Find where the given text appears and provide that cell's center as (X, Y) coordinate. 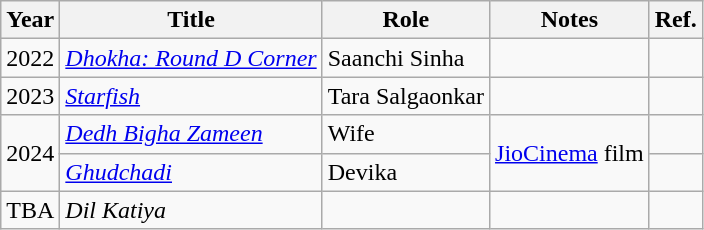
Dhokha: Round D Corner (191, 58)
Starfish (191, 96)
Year (30, 20)
Dil Katiya (191, 210)
JioCinema film (570, 153)
Devika (406, 172)
Notes (570, 20)
2022 (30, 58)
Title (191, 20)
Role (406, 20)
Saanchi Sinha (406, 58)
Ref. (676, 20)
Dedh Bigha Zameen (191, 134)
Wife (406, 134)
2023 (30, 96)
Ghudchadi (191, 172)
TBA (30, 210)
2024 (30, 153)
Tara Salgaonkar (406, 96)
